From the cell containing the given text, extract its center point as [X, Y] coordinate. 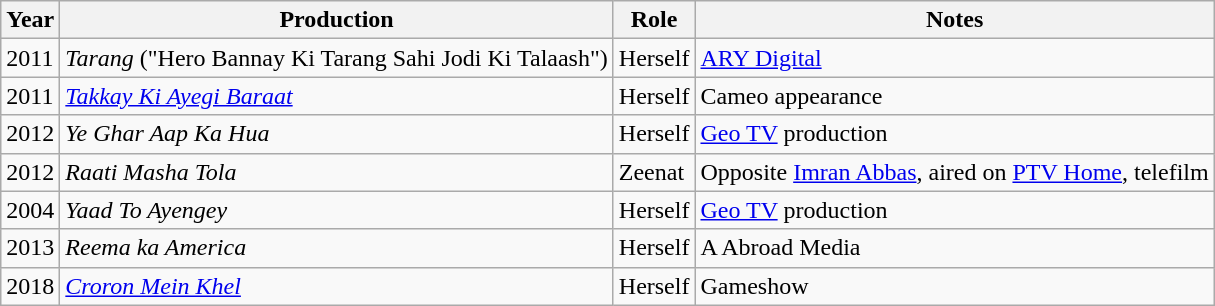
A Abroad Media [954, 248]
Takkay Ki Ayegi Baraat [336, 96]
Zeenat [654, 172]
Reema ka America [336, 248]
Croron Mein Khel [336, 286]
2004 [30, 210]
Tarang ("Hero Bannay Ki Tarang Sahi Jodi Ki Talaash") [336, 58]
Year [30, 20]
2018 [30, 286]
Opposite Imran Abbas, aired on PTV Home, telefilm [954, 172]
Gameshow [954, 286]
Raati Masha Tola [336, 172]
Notes [954, 20]
Ye Ghar Aap Ka Hua [336, 134]
Role [654, 20]
2013 [30, 248]
Production [336, 20]
Cameo appearance [954, 96]
Yaad To Ayengey [336, 210]
ARY Digital [954, 58]
